Provide the [x, y] coordinate of the cell's center where the given text is located.  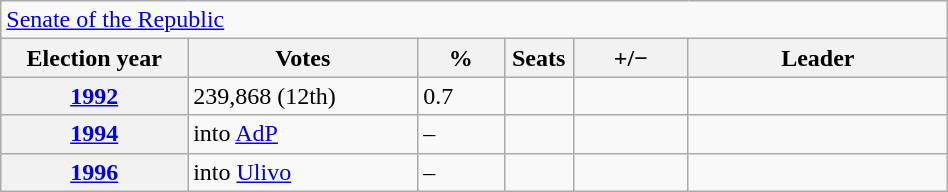
% [461, 58]
1996 [94, 172]
into AdP [303, 134]
0.7 [461, 96]
into Ulivo [303, 172]
Senate of the Republic [474, 20]
1992 [94, 96]
+/− [630, 58]
Seats [538, 58]
Votes [303, 58]
239,868 (12th) [303, 96]
Election year [94, 58]
Leader [818, 58]
1994 [94, 134]
